Pinpoint the cell where the given text exists, returning its (X, Y) midpoint coordinate. 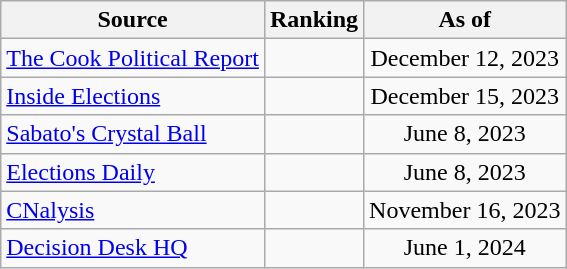
Ranking (314, 20)
Decision Desk HQ (133, 248)
The Cook Political Report (133, 58)
Sabato's Crystal Ball (133, 134)
November 16, 2023 (465, 210)
December 12, 2023 (465, 58)
Elections Daily (133, 172)
CNalysis (133, 210)
December 15, 2023 (465, 96)
June 1, 2024 (465, 248)
Inside Elections (133, 96)
As of (465, 20)
Source (133, 20)
